Detect which cell encompasses the target text, then output its (x, y) center coordinate. 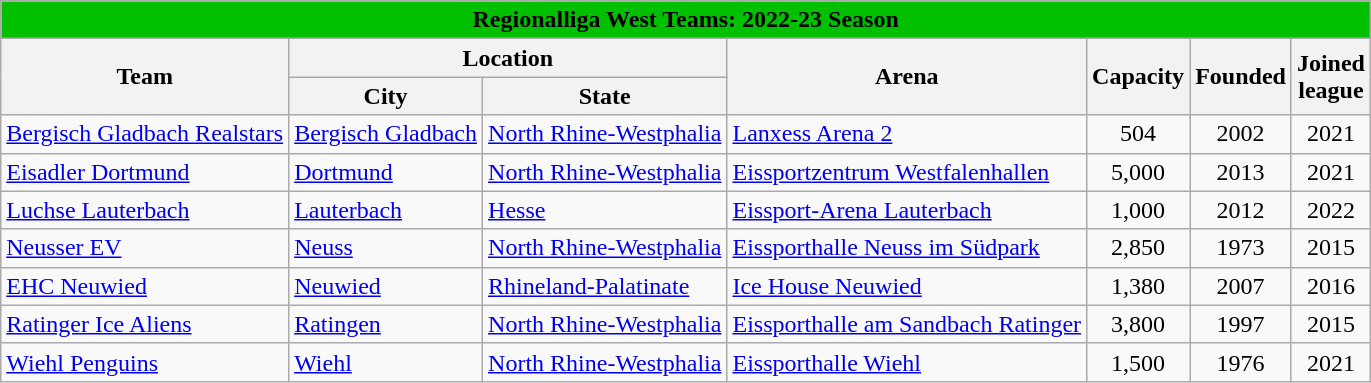
Joined league (1330, 77)
3,800 (1138, 324)
Neuss (386, 248)
Neusser EV (145, 248)
1,380 (1138, 286)
Eissporthalle Wiehl (907, 362)
2,850 (1138, 248)
City (386, 96)
2022 (1330, 210)
Location (508, 58)
1997 (1241, 324)
504 (1138, 134)
Founded (1241, 77)
2016 (1330, 286)
Team (145, 77)
State (605, 96)
2007 (1241, 286)
Rhineland-Palatinate (605, 286)
2002 (1241, 134)
Eisadler Dortmund (145, 172)
2013 (1241, 172)
Arena (907, 77)
5,000 (1138, 172)
Eissporthalle Neuss im Südpark (907, 248)
Regionalliga West Teams: 2022-23 Season (686, 20)
Eissport-Arena Lauterbach (907, 210)
Wiehl Penguins (145, 362)
Hesse (605, 210)
Luchse Lauterbach (145, 210)
Ratinger Ice Aliens (145, 324)
Wiehl (386, 362)
2012 (1241, 210)
Bergisch Gladbach Realstars (145, 134)
Lauterbach (386, 210)
Lanxess Arena 2 (907, 134)
1,000 (1138, 210)
Eissporthalle am Sandbach Ratinger (907, 324)
Eissportzentrum Westfalenhallen (907, 172)
1973 (1241, 248)
Bergisch Gladbach (386, 134)
EHC Neuwied (145, 286)
1976 (1241, 362)
Neuwied (386, 286)
Capacity (1138, 77)
1,500 (1138, 362)
Dortmund (386, 172)
Ratingen (386, 324)
Ice House Neuwied (907, 286)
